Determine the [X, Y] coordinate at the center of the cell enclosing the given text.  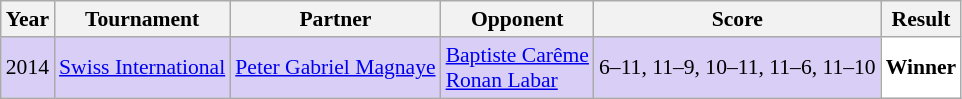
Partner [335, 19]
6–11, 11–9, 10–11, 11–6, 11–10 [738, 68]
Swiss International [142, 68]
Peter Gabriel Magnaye [335, 68]
Result [922, 19]
Baptiste Carême Ronan Labar [518, 68]
2014 [28, 68]
Winner [922, 68]
Opponent [518, 19]
Score [738, 19]
Tournament [142, 19]
Year [28, 19]
